Pinpoint the cell where the given text exists, returning its [X, Y] midpoint coordinate. 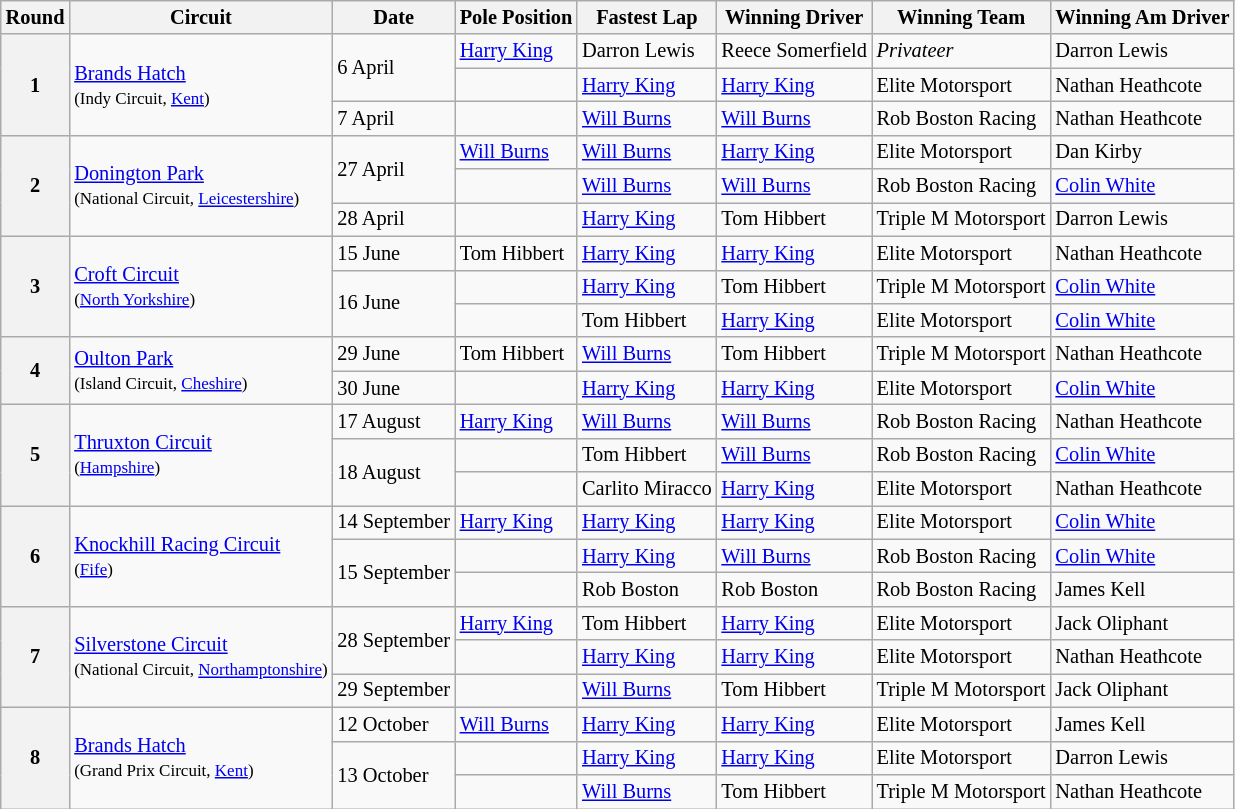
1 [36, 84]
15 September [393, 572]
Winning Team [962, 17]
7 April [393, 118]
17 August [393, 421]
Brands Hatch(Grand Prix Circuit, Kent) [200, 758]
6 [36, 556]
7 [36, 656]
29 September [393, 690]
Knockhill Racing Circuit(Fife) [200, 556]
Thruxton Circuit(Hampshire) [200, 454]
29 June [393, 354]
Winning Driver [794, 17]
Privateer [962, 51]
28 April [393, 219]
Date [393, 17]
12 October [393, 724]
5 [36, 454]
13 October [393, 774]
15 June [393, 253]
Brands Hatch(Indy Circuit, Kent) [200, 84]
Dan Kirby [1143, 152]
Winning Am Driver [1143, 17]
18 August [393, 472]
30 June [393, 388]
Donington Park(National Circuit, Leicestershire) [200, 186]
16 June [393, 304]
Round [36, 17]
Carlito Miracco [646, 489]
8 [36, 758]
14 September [393, 522]
2 [36, 186]
3 [36, 286]
28 September [393, 640]
27 April [393, 168]
6 April [393, 68]
Fastest Lap [646, 17]
Reece Somerfield [794, 51]
4 [36, 370]
Oulton Park(Island Circuit, Cheshire) [200, 370]
Circuit [200, 17]
Silverstone Circuit(National Circuit, Northamptonshire) [200, 656]
Croft Circuit(North Yorkshire) [200, 286]
Pole Position [516, 17]
